Detect which cell encompasses the target text, then output its (x, y) center coordinate. 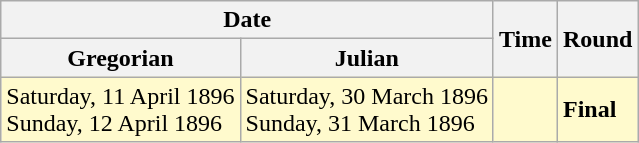
Gregorian (120, 58)
Time (525, 39)
Saturday, 30 March 1896Sunday, 31 March 1896 (366, 110)
Round (597, 39)
Saturday, 11 April 1896Sunday, 12 April 1896 (120, 110)
Date (248, 20)
Final (597, 110)
Julian (366, 58)
